Capture the cell that displays the provided text and extract its [X, Y] central coordinate. 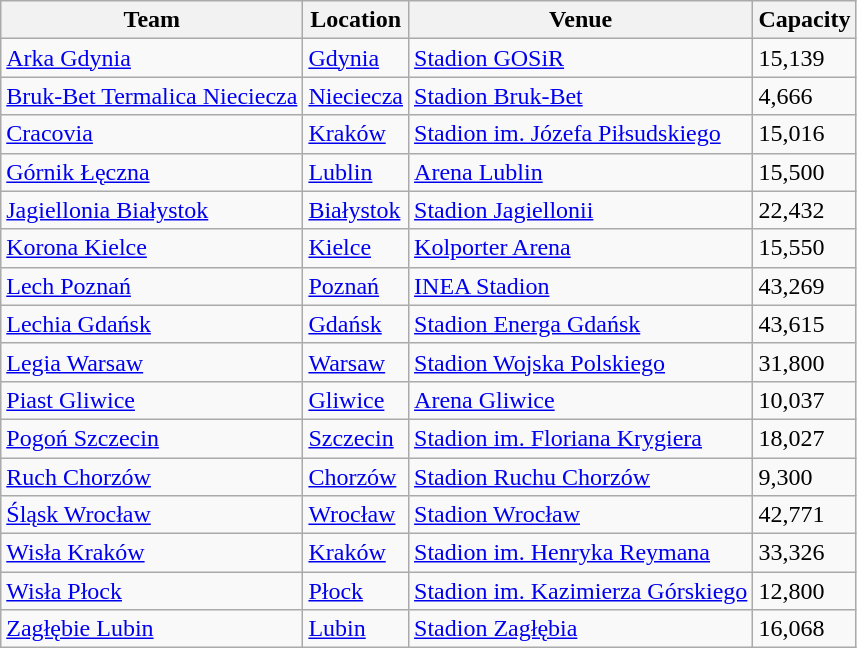
15,550 [804, 248]
Lublin [356, 172]
Stadion Zagłębia [581, 629]
Location [356, 20]
Arena Gliwice [581, 400]
Stadion Bruk-Bet [581, 96]
43,615 [804, 324]
15,016 [804, 134]
Stadion im. Kazimierza Górskiego [581, 591]
Capacity [804, 20]
Arka Gdynia [152, 58]
Bruk-Bet Termalica Nieciecza [152, 96]
22,432 [804, 210]
Arena Lublin [581, 172]
Stadion GOSiR [581, 58]
Stadion Energa Gdańsk [581, 324]
Ruch Chorzów [152, 477]
Stadion Jagiellonii [581, 210]
Kielce [356, 248]
Wrocław [356, 515]
Jagiellonia Białystok [152, 210]
Kolporter Arena [581, 248]
18,027 [804, 438]
Poznań [356, 286]
Szczecin [356, 438]
42,771 [804, 515]
Pogoń Szczecin [152, 438]
Lechia Gdańsk [152, 324]
Warsaw [356, 362]
12,800 [804, 591]
Zagłębie Lubin [152, 629]
Korona Kielce [152, 248]
Płock [356, 591]
Lech Poznań [152, 286]
10,037 [804, 400]
15,500 [804, 172]
Venue [581, 20]
43,269 [804, 286]
15,139 [804, 58]
Wisła Kraków [152, 553]
Chorzów [356, 477]
Stadion im. Józefa Piłsudskiego [581, 134]
16,068 [804, 629]
Górnik Łęczna [152, 172]
31,800 [804, 362]
33,326 [804, 553]
Stadion Ruchu Chorzów [581, 477]
Śląsk Wrocław [152, 515]
INEA Stadion [581, 286]
Gdynia [356, 58]
Wisła Płock [152, 591]
Piast Gliwice [152, 400]
4,666 [804, 96]
9,300 [804, 477]
Nieciecza [356, 96]
Białystok [356, 210]
Stadion Wrocław [581, 515]
Lubin [356, 629]
Team [152, 20]
Stadion im. Henryka Reymana [581, 553]
Legia Warsaw [152, 362]
Stadion Wojska Polskiego [581, 362]
Cracovia [152, 134]
Gdańsk [356, 324]
Stadion im. Floriana Krygiera [581, 438]
Gliwice [356, 400]
